From the cell containing the given text, extract its center point as [x, y] coordinate. 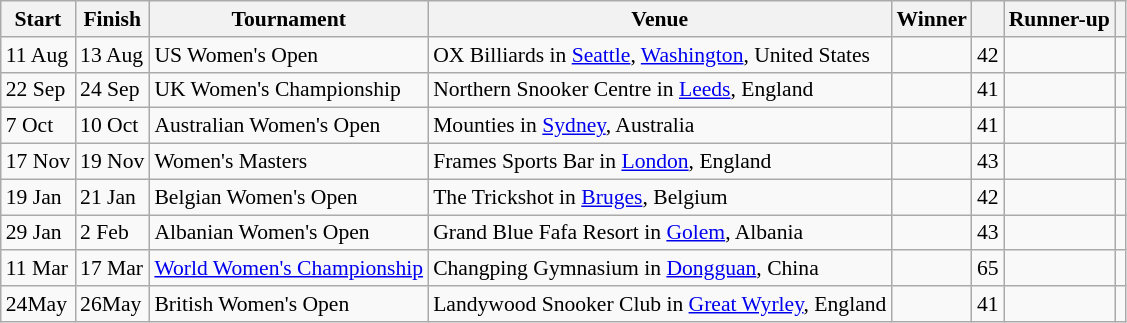
Albanian Women's Open [288, 233]
UK Women's Championship [288, 90]
13 Aug [112, 55]
11 Aug [38, 55]
19 Jan [38, 197]
17 Nov [38, 162]
Tournament [288, 19]
29 Jan [38, 233]
65 [988, 269]
Mounties in Sydney, Australia [660, 126]
24May [38, 304]
19 Nov [112, 162]
Venue [660, 19]
British Women's Open [288, 304]
Runner-up [1060, 19]
7 Oct [38, 126]
Australian Women's Open [288, 126]
Winner [932, 19]
US Women's Open [288, 55]
Women's Masters [288, 162]
2 Feb [112, 233]
22 Sep [38, 90]
Finish [112, 19]
The Trickshot in Bruges, Belgium [660, 197]
Grand Blue Fafa Resort in Golem, Albania [660, 233]
21 Jan [112, 197]
OX Billiards in Seattle, Washington, United States [660, 55]
26May [112, 304]
Frames Sports Bar in London, England [660, 162]
World Women's Championship [288, 269]
24 Sep [112, 90]
17 Mar [112, 269]
Changping Gymnasium in Dongguan, China [660, 269]
Landywood Snooker Club in Great Wyrley, England [660, 304]
11 Mar [38, 269]
Belgian Women's Open [288, 197]
Start [38, 19]
Northern Snooker Centre in Leeds, England [660, 90]
10 Oct [112, 126]
